Return the (X, Y) coordinate for the center point of the cell that contains the specified text.  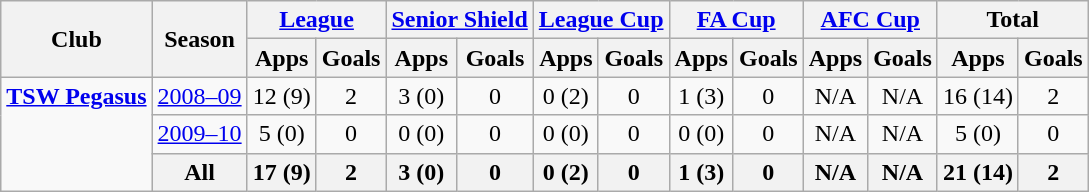
League Cup (601, 20)
FA Cup (736, 20)
2009–10 (200, 134)
12 (9) (282, 96)
Total (1012, 20)
16 (14) (978, 96)
21 (14) (978, 172)
Season (200, 39)
Club (76, 39)
TSW Pegasus (76, 134)
17 (9) (282, 172)
AFC Cup (870, 20)
League (316, 20)
All (200, 172)
Senior Shield (460, 20)
2008–09 (200, 96)
